Determine the (X, Y) coordinate at the center of the cell enclosing the given text.  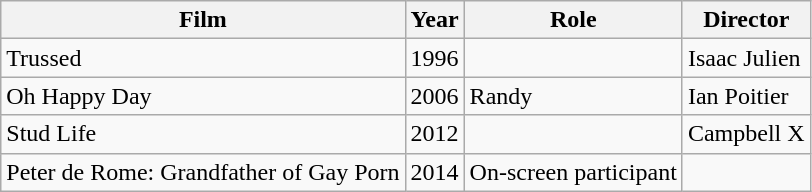
Role (573, 20)
Campbell X (746, 134)
1996 (434, 58)
Film (203, 20)
2014 (434, 172)
Randy (573, 96)
On-screen participant (573, 172)
Stud Life (203, 134)
Director (746, 20)
Year (434, 20)
Trussed (203, 58)
Peter de Rome: Grandfather of Gay Porn (203, 172)
Isaac Julien (746, 58)
Ian Poitier (746, 96)
2012 (434, 134)
2006 (434, 96)
Oh Happy Day (203, 96)
